For the text-containing cell, return its midpoint in (X, Y) coordinate format. 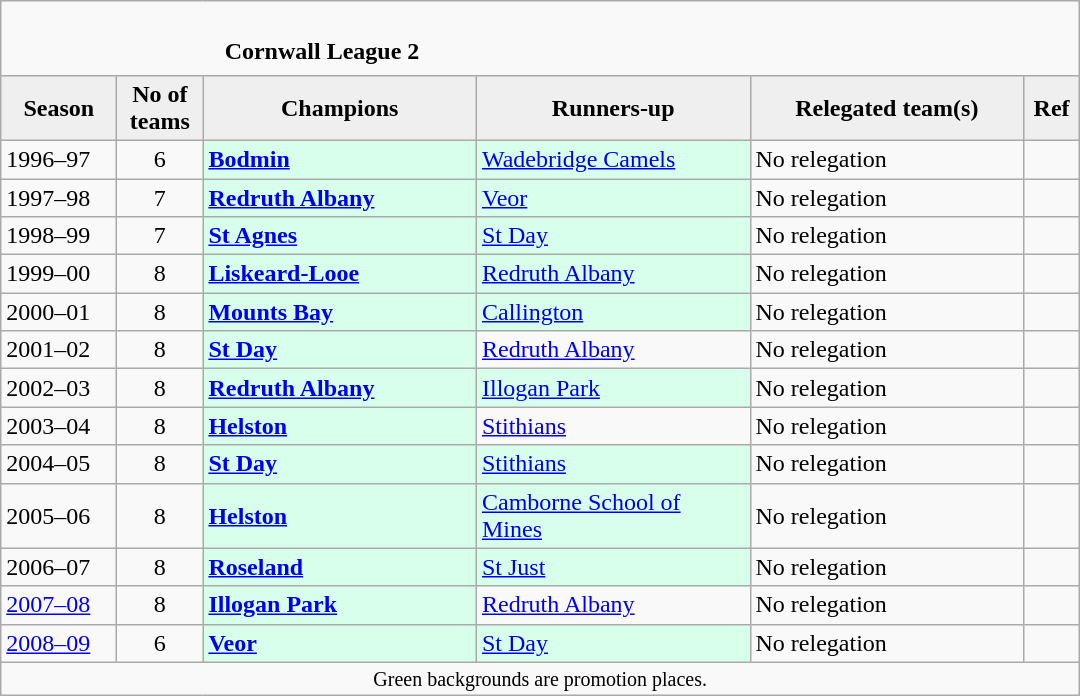
2008–09 (59, 643)
1999–00 (59, 274)
Runners-up (613, 108)
Roseland (340, 567)
St Just (613, 567)
Liskeard-Looe (340, 274)
2003–04 (59, 426)
Champions (340, 108)
2000–01 (59, 312)
Ref (1052, 108)
2007–08 (59, 605)
1998–99 (59, 236)
2001–02 (59, 350)
Bodmin (340, 159)
1997–98 (59, 197)
Camborne School of Mines (613, 516)
St Agnes (340, 236)
1996–97 (59, 159)
Wadebridge Camels (613, 159)
Season (59, 108)
Mounts Bay (340, 312)
Relegated team(s) (887, 108)
Callington (613, 312)
2002–03 (59, 388)
No of teams (160, 108)
2004–05 (59, 464)
2005–06 (59, 516)
2006–07 (59, 567)
Green backgrounds are promotion places. (540, 678)
